Return the [x, y] coordinate for the center point of the cell that contains the specified text.  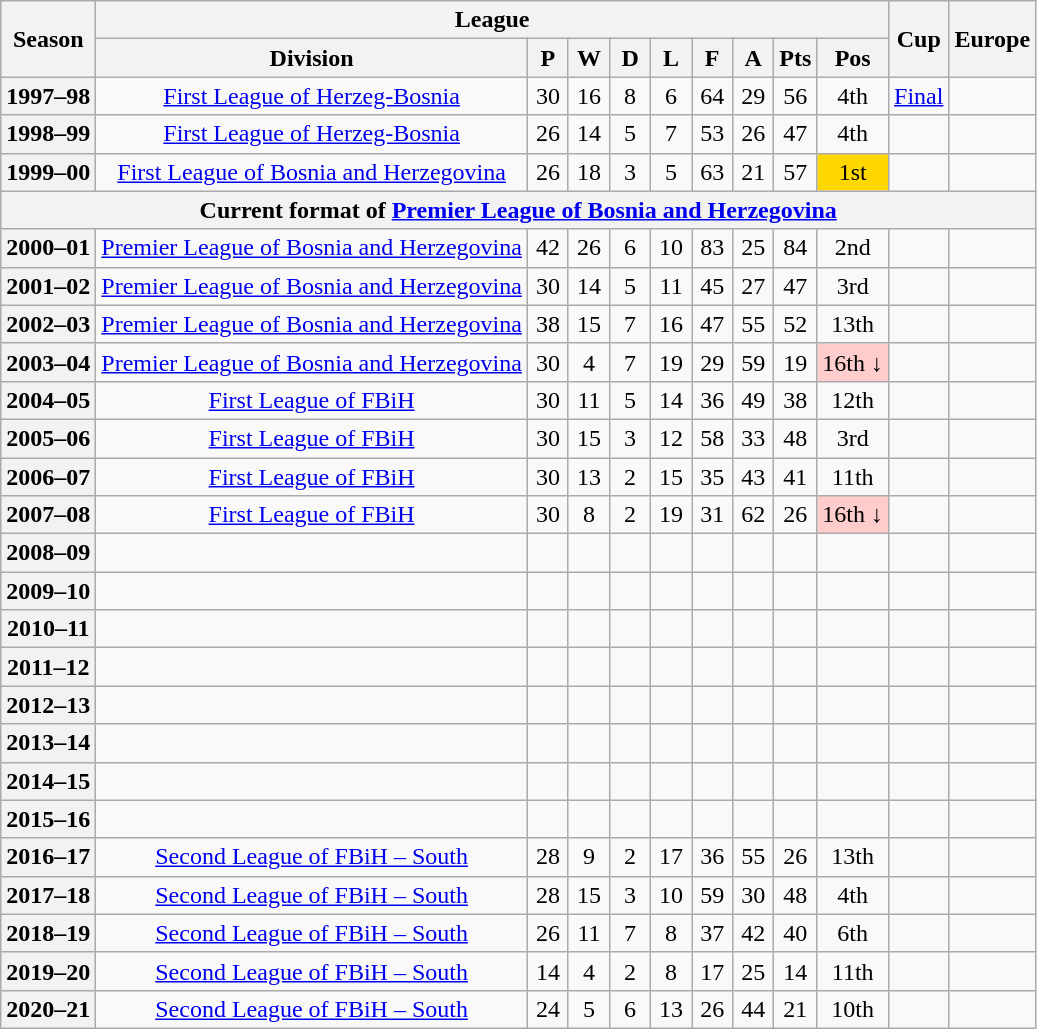
2014–15 [48, 781]
2007–08 [48, 515]
Europe [992, 39]
12th [853, 400]
2017–18 [48, 895]
2000–01 [48, 248]
56 [796, 96]
31 [712, 515]
12 [672, 438]
2001–02 [48, 286]
2nd [853, 248]
6th [853, 933]
83 [712, 248]
2008–09 [48, 553]
58 [712, 438]
84 [796, 248]
1997–98 [48, 96]
2005–06 [48, 438]
1998–99 [48, 134]
45 [712, 286]
2003–04 [48, 362]
First League of Bosnia and Herzegovina [312, 172]
64 [712, 96]
P [548, 58]
Season [48, 39]
1999–00 [48, 172]
Cup [919, 39]
Division [312, 58]
62 [754, 515]
37 [712, 933]
2012–13 [48, 705]
2009–10 [48, 591]
2019–20 [48, 971]
2020–21 [48, 1009]
2011–12 [48, 667]
A [754, 58]
League [492, 20]
49 [754, 400]
2002–03 [48, 324]
Current format of Premier League of Bosnia and Herzegovina [518, 210]
63 [712, 172]
2010–11 [48, 629]
40 [796, 933]
41 [796, 477]
2006–07 [48, 477]
Pts [796, 58]
Pos [853, 58]
52 [796, 324]
2016–17 [48, 857]
W [588, 58]
44 [754, 1009]
L [672, 58]
57 [796, 172]
43 [754, 477]
10th [853, 1009]
9 [588, 857]
F [712, 58]
2004–05 [48, 400]
1st [853, 172]
33 [754, 438]
18 [588, 172]
2018–19 [48, 933]
27 [754, 286]
Final [919, 96]
D [630, 58]
53 [712, 134]
2013–14 [48, 743]
35 [712, 477]
24 [548, 1009]
2015–16 [48, 819]
